Locate the cell with the specified text and output its [x, y] center coordinate. 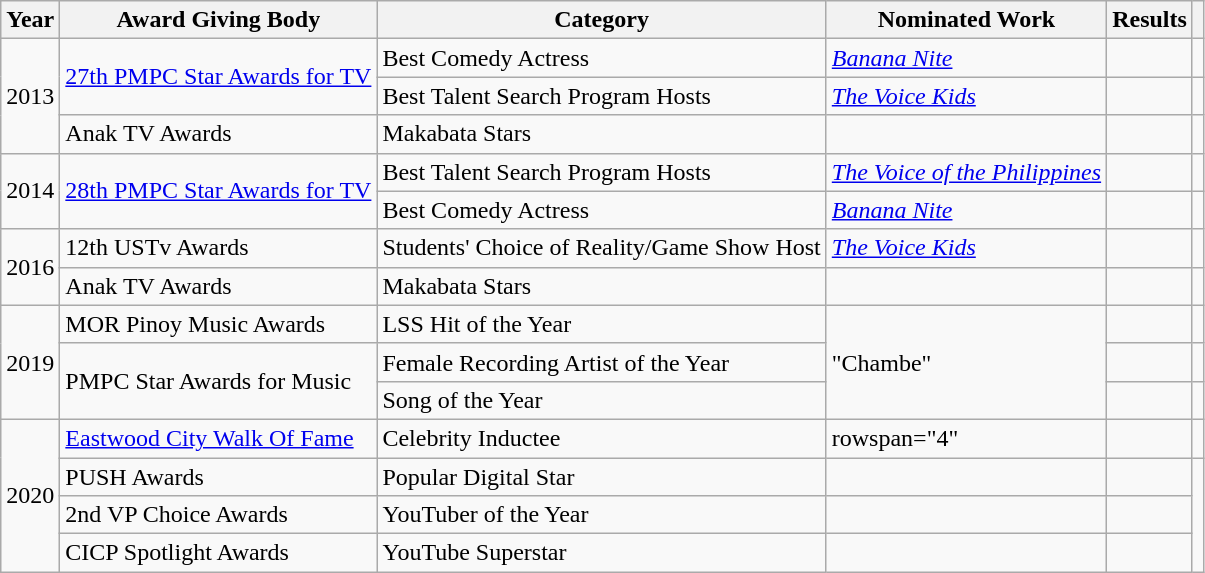
2013 [30, 96]
28th PMPC Star Awards for TV [218, 191]
27th PMPC Star Awards for TV [218, 77]
Results [1150, 20]
2016 [30, 267]
MOR Pinoy Music Awards [218, 324]
Year [30, 20]
2020 [30, 495]
Song of the Year [602, 400]
rowspan="4" [966, 438]
Award Giving Body [218, 20]
YouTube Superstar [602, 553]
Celebrity Inductee [602, 438]
PUSH Awards [218, 477]
Category [602, 20]
The Voice of the Philippines [966, 172]
YouTuber of the Year [602, 515]
CICP Spotlight Awards [218, 553]
2nd VP Choice Awards [218, 515]
"Chambe" [966, 362]
LSS Hit of the Year [602, 324]
Popular Digital Star [602, 477]
Eastwood City Walk Of Fame [218, 438]
2014 [30, 191]
Nominated Work [966, 20]
Students' Choice of Reality/Game Show Host [602, 248]
2019 [30, 362]
12th USTv Awards [218, 248]
PMPC Star Awards for Music [218, 381]
Female Recording Artist of the Year [602, 362]
